Search for the cell housing the specified text and yield its [x, y] center coordinate. 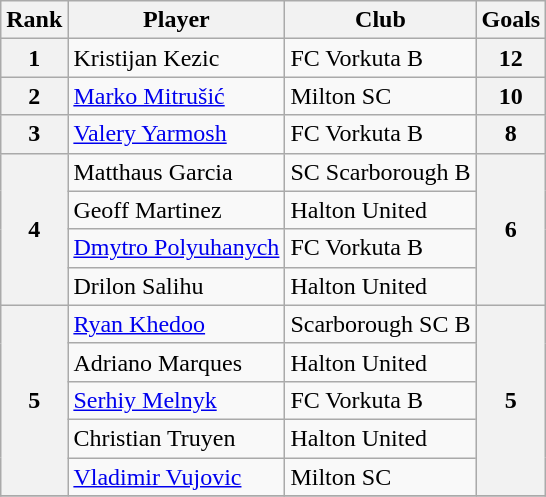
1 [34, 58]
Adriano Marques [176, 362]
Club [380, 20]
Matthaus Garcia [176, 172]
Valery Yarmosh [176, 134]
8 [511, 134]
Kristijan Kezic [176, 58]
Drilon Salihu [176, 286]
Rank [34, 20]
Vladimir Vujovic [176, 477]
Christian Truyen [176, 438]
Geoff Martinez [176, 210]
10 [511, 96]
Serhiy Melnyk [176, 400]
Goals [511, 20]
4 [34, 229]
SC Scarborough B [380, 172]
12 [511, 58]
6 [511, 229]
Marko Mitrušić [176, 96]
2 [34, 96]
Ryan Khedoo [176, 324]
Player [176, 20]
Scarborough SC B [380, 324]
Dmytro Polyuhanych [176, 248]
3 [34, 134]
